Search for the cell housing the specified text and yield its (X, Y) center coordinate. 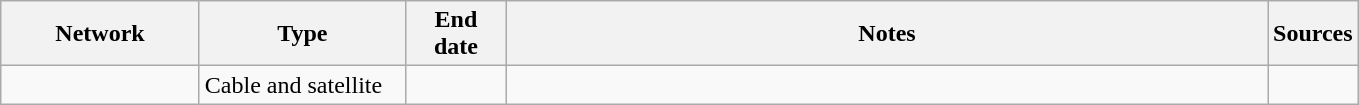
Notes (886, 34)
Network (100, 34)
Sources (1314, 34)
Cable and satellite (302, 85)
Type (302, 34)
End date (456, 34)
